Detect which cell encompasses the target text, then output its (X, Y) center coordinate. 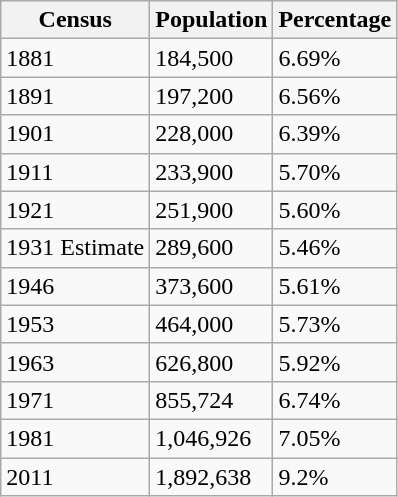
1953 (76, 324)
2011 (76, 477)
233,900 (212, 172)
1971 (76, 400)
Population (212, 20)
289,600 (212, 248)
464,000 (212, 324)
1911 (76, 172)
373,600 (212, 286)
1881 (76, 58)
1,892,638 (212, 477)
Census (76, 20)
7.05% (335, 438)
6.56% (335, 96)
6.69% (335, 58)
1901 (76, 134)
197,200 (212, 96)
6.39% (335, 134)
5.92% (335, 362)
228,000 (212, 134)
1891 (76, 96)
6.74% (335, 400)
5.70% (335, 172)
1946 (76, 286)
1921 (76, 210)
5.46% (335, 248)
251,900 (212, 210)
1,046,926 (212, 438)
9.2% (335, 477)
1931 Estimate (76, 248)
5.73% (335, 324)
1981 (76, 438)
Percentage (335, 20)
855,724 (212, 400)
626,800 (212, 362)
184,500 (212, 58)
5.60% (335, 210)
1963 (76, 362)
5.61% (335, 286)
